Pinpoint the cell where the given text exists, returning its (x, y) midpoint coordinate. 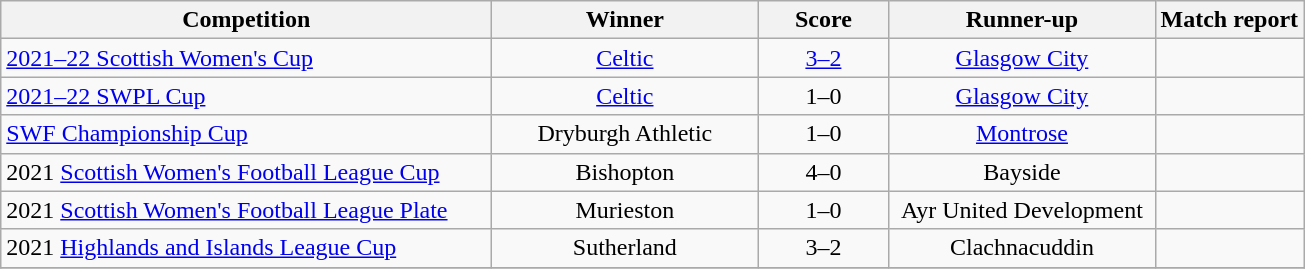
Clachnacuddin (1022, 248)
2021 Scottish Women's Football League Cup (246, 172)
Bishopton (625, 172)
Winner (625, 20)
Bayside (1022, 172)
Sutherland (625, 248)
Match report (1230, 20)
SWF Championship Cup (246, 134)
2021 Scottish Women's Football League Plate (246, 210)
2021–22 SWPL Cup (246, 96)
Runner-up (1022, 20)
2021 Highlands and Islands League Cup (246, 248)
4–0 (824, 172)
Competition (246, 20)
2021–22 Scottish Women's Cup (246, 58)
Ayr United Development (1022, 210)
Score (824, 20)
Montrose (1022, 134)
Murieston (625, 210)
Dryburgh Athletic (625, 134)
